Output the [X, Y] coordinate of the center of the cell containing the given text.  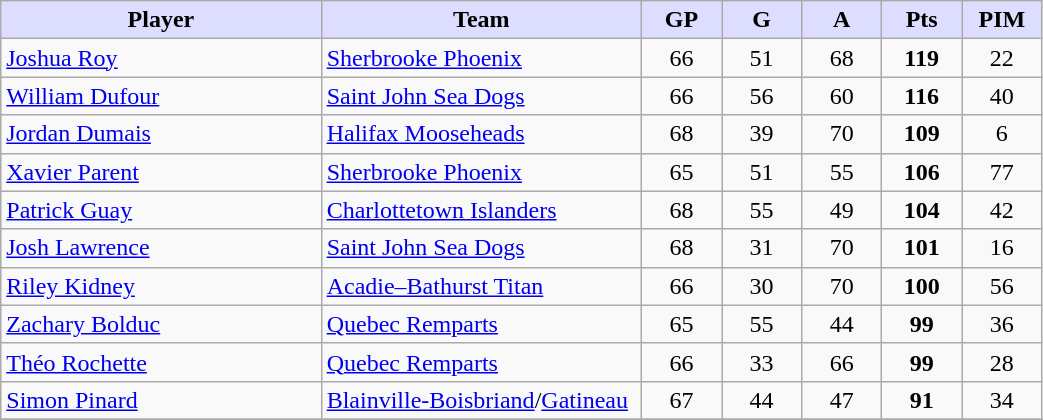
GP [681, 20]
119 [922, 58]
William Dufour [161, 96]
33 [762, 362]
42 [1002, 210]
28 [1002, 362]
Charlottetown Islanders [481, 210]
Pts [922, 20]
Jordan Dumais [161, 134]
104 [922, 210]
106 [922, 172]
116 [922, 96]
Théo Rochette [161, 362]
30 [762, 286]
36 [1002, 324]
Blainville-Boisbriand/Gatineau [481, 400]
34 [1002, 400]
Riley Kidney [161, 286]
A [842, 20]
60 [842, 96]
Patrick Guay [161, 210]
Zachary Bolduc [161, 324]
Acadie–Bathurst Titan [481, 286]
77 [1002, 172]
100 [922, 286]
Xavier Parent [161, 172]
PIM [1002, 20]
G [762, 20]
Halifax Mooseheads [481, 134]
Joshua Roy [161, 58]
91 [922, 400]
16 [1002, 248]
47 [842, 400]
6 [1002, 134]
67 [681, 400]
Josh Lawrence [161, 248]
22 [1002, 58]
31 [762, 248]
49 [842, 210]
40 [1002, 96]
Player [161, 20]
101 [922, 248]
39 [762, 134]
Simon Pinard [161, 400]
Team [481, 20]
109 [922, 134]
